Determine the [X, Y] coordinate at the center of the cell enclosing the given text.  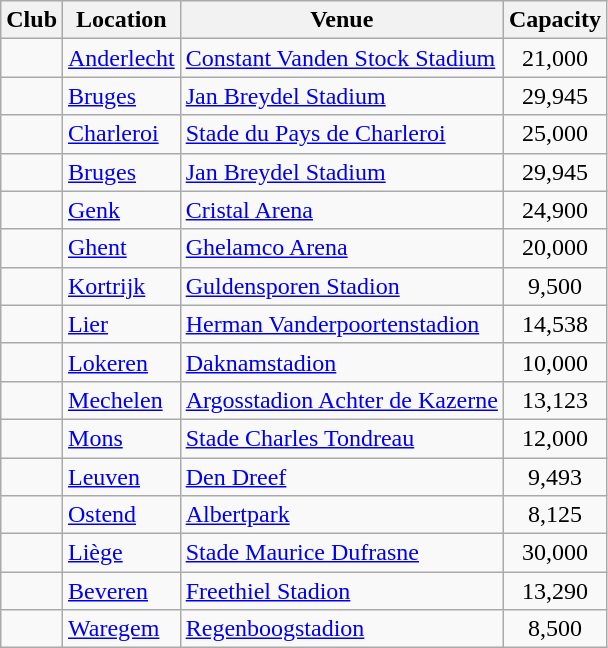
Mechelen [122, 400]
Den Dreef [342, 477]
Ghent [122, 248]
25,000 [554, 134]
Lokeren [122, 362]
Leuven [122, 477]
8,125 [554, 515]
Beveren [122, 591]
24,900 [554, 210]
Ghelamco Arena [342, 248]
Guldensporen Stadion [342, 286]
Kortrijk [122, 286]
9,493 [554, 477]
Location [122, 20]
Herman Vanderpoortenstadion [342, 324]
Lier [122, 324]
Cristal Arena [342, 210]
Anderlecht [122, 58]
13,123 [554, 400]
8,500 [554, 629]
10,000 [554, 362]
9,500 [554, 286]
Genk [122, 210]
Charleroi [122, 134]
20,000 [554, 248]
Daknamstadion [342, 362]
Waregem [122, 629]
Venue [342, 20]
Stade Maurice Dufrasne [342, 553]
Regenboogstadion [342, 629]
14,538 [554, 324]
Freethiel Stadion [342, 591]
Club [32, 20]
Liège [122, 553]
Mons [122, 438]
30,000 [554, 553]
13,290 [554, 591]
Capacity [554, 20]
21,000 [554, 58]
Stade du Pays de Charleroi [342, 134]
Albertpark [342, 515]
Argosstadion Achter de Kazerne [342, 400]
Constant Vanden Stock Stadium [342, 58]
Stade Charles Tondreau [342, 438]
Ostend [122, 515]
12,000 [554, 438]
